Pinpoint the cell where the given text exists, returning its [x, y] midpoint coordinate. 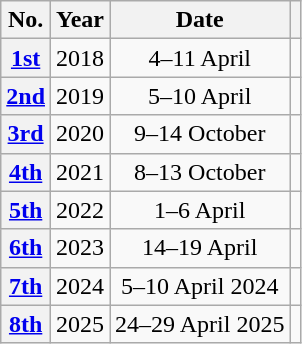
2019 [80, 96]
5th [26, 210]
2nd [26, 96]
Year [80, 20]
2018 [80, 58]
2023 [80, 248]
2025 [80, 324]
3rd [26, 134]
4–11 April [200, 58]
14–19 April [200, 248]
5–10 April 2024 [200, 286]
6th [26, 248]
8th [26, 324]
4th [26, 172]
7th [26, 286]
8–13 October [200, 172]
No. [26, 20]
5–10 April [200, 96]
9–14 October [200, 134]
2022 [80, 210]
2024 [80, 286]
1st [26, 58]
2020 [80, 134]
Date [200, 20]
24–29 April 2025 [200, 324]
2021 [80, 172]
1–6 April [200, 210]
